Return (x, y) of the center of cell containing provided text 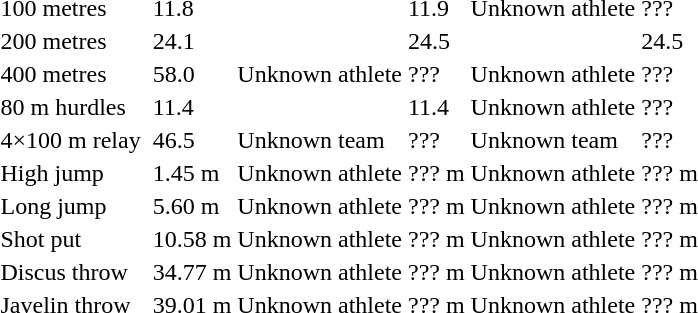
24.1 (192, 41)
46.5 (192, 140)
1.45 m (192, 173)
58.0 (192, 74)
34.77 m (192, 272)
24.5 (436, 41)
5.60 m (192, 206)
10.58 m (192, 239)
